Extract the [x, y] coordinate from the center of the cell holding the provided text.  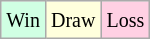
Win [24, 20]
Draw [72, 20]
Loss [126, 20]
